From the cell containing the given text, extract its center point as [X, Y] coordinate. 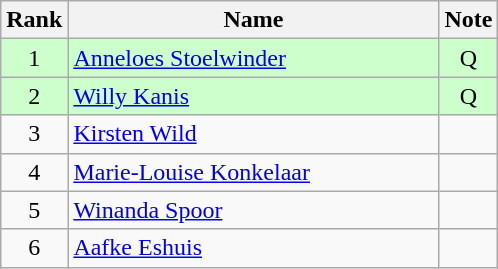
Kirsten Wild [254, 134]
Aafke Eshuis [254, 248]
3 [34, 134]
1 [34, 58]
Anneloes Stoelwinder [254, 58]
5 [34, 210]
Willy Kanis [254, 96]
Note [468, 20]
Winanda Spoor [254, 210]
Name [254, 20]
Marie-Louise Konkelaar [254, 172]
6 [34, 248]
2 [34, 96]
4 [34, 172]
Rank [34, 20]
